Find where the given text appears and provide that cell's center as (X, Y) coordinate. 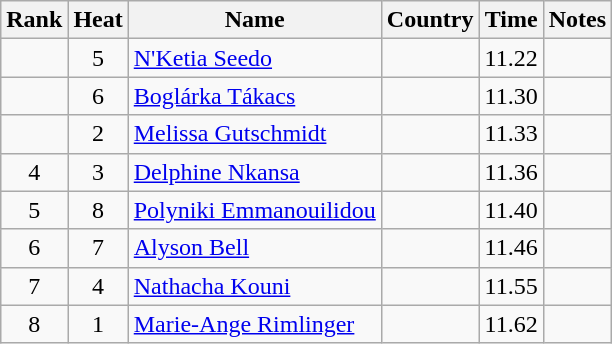
11.22 (511, 58)
Heat (98, 20)
11.36 (511, 172)
Melissa Gutschmidt (254, 134)
Polyniki Emmanouilidou (254, 210)
1 (98, 324)
Time (511, 20)
Delphine Nkansa (254, 172)
Boglárka Tákacs (254, 96)
3 (98, 172)
11.46 (511, 248)
11.30 (511, 96)
11.33 (511, 134)
Alyson Bell (254, 248)
Marie-Ange Rimlinger (254, 324)
N'Ketia Seedo (254, 58)
11.40 (511, 210)
Notes (577, 20)
Nathacha Kouni (254, 286)
2 (98, 134)
Rank (34, 20)
11.55 (511, 286)
Country (430, 20)
Name (254, 20)
11.62 (511, 324)
